Determine the (X, Y) coordinate at the center of the cell enclosing the given text.  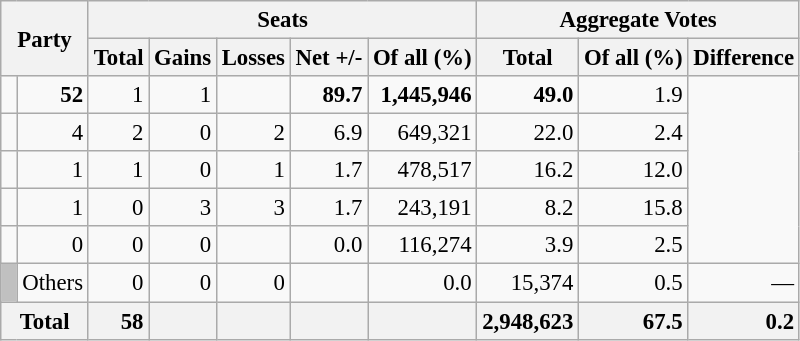
Others (52, 283)
89.7 (328, 95)
15,374 (528, 283)
8.2 (528, 208)
2,948,623 (528, 321)
— (744, 283)
49.0 (528, 95)
1,445,946 (422, 95)
Gains (183, 58)
2.4 (634, 133)
6.9 (328, 133)
12.0 (634, 170)
649,321 (422, 133)
3.9 (528, 245)
Difference (744, 58)
22.0 (528, 133)
Seats (282, 20)
0.2 (744, 321)
52 (52, 95)
Net +/- (328, 58)
67.5 (634, 321)
15.8 (634, 208)
0.5 (634, 283)
Losses (253, 58)
Aggregate Votes (638, 20)
243,191 (422, 208)
2.5 (634, 245)
58 (118, 321)
116,274 (422, 245)
1.9 (634, 95)
4 (52, 133)
16.2 (528, 170)
Party (45, 38)
478,517 (422, 170)
